Scan for the cell matching the given text and deliver its (X, Y) coordinate at center. 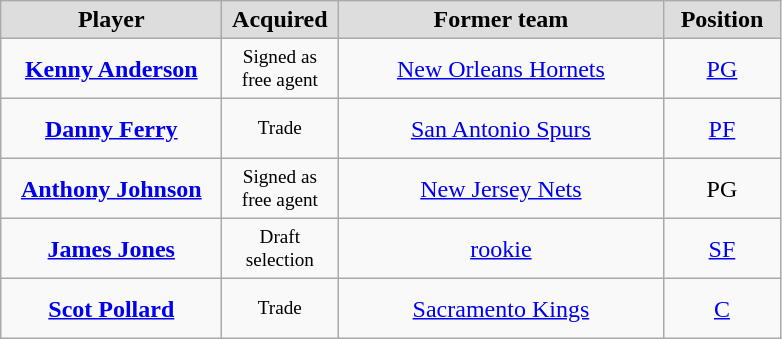
Anthony Johnson (112, 189)
C (722, 309)
Draft selection (280, 249)
Sacramento Kings (501, 309)
New Orleans Hornets (501, 69)
Kenny Anderson (112, 69)
Player (112, 20)
San Antonio Spurs (501, 129)
Danny Ferry (112, 129)
James Jones (112, 249)
PF (722, 129)
SF (722, 249)
Position (722, 20)
Former team (501, 20)
New Jersey Nets (501, 189)
Acquired (280, 20)
Scot Pollard (112, 309)
rookie (501, 249)
